Scan for the cell matching the given text and deliver its (X, Y) coordinate at center. 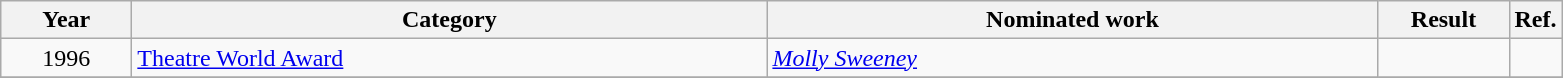
Theatre World Award (450, 58)
Molly Sweeney (1072, 58)
Year (66, 20)
Ref. (1536, 20)
Result (1444, 20)
Category (450, 20)
Nominated work (1072, 20)
1996 (66, 58)
